Scan for the cell matching the given text and deliver its [X, Y] coordinate at center. 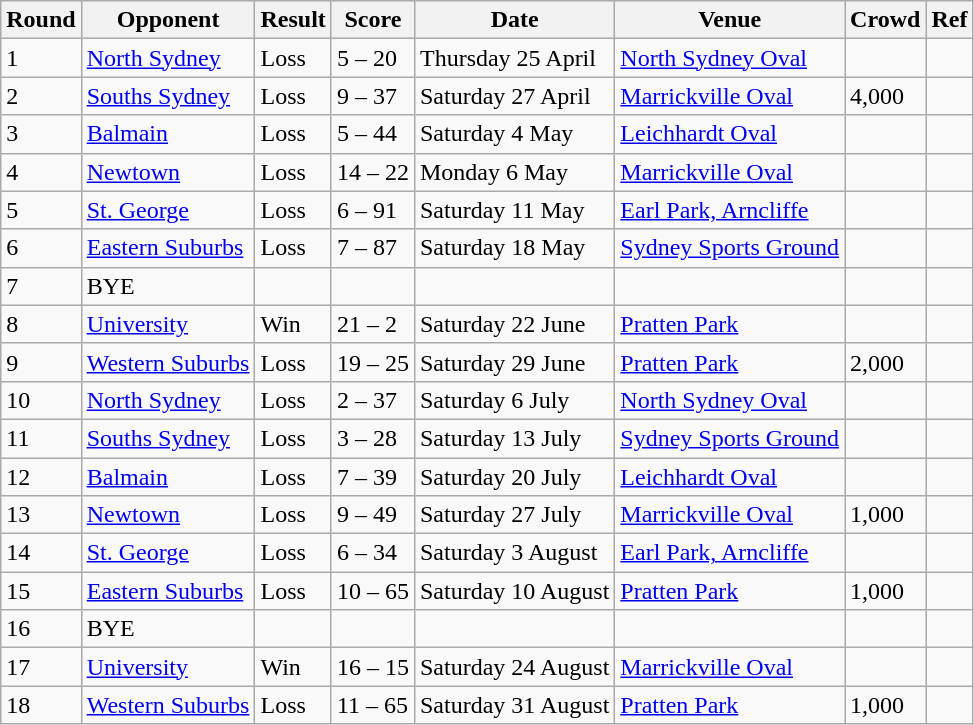
11 – 65 [372, 705]
Saturday 10 August [514, 591]
Score [372, 20]
Opponent [168, 20]
Saturday 27 July [514, 515]
Saturday 22 June [514, 324]
1 [41, 58]
18 [41, 705]
Round [41, 20]
16 [41, 629]
Thursday 25 April [514, 58]
16 – 15 [372, 667]
2 [41, 96]
10 – 65 [372, 591]
5 [41, 210]
21 – 2 [372, 324]
12 [41, 477]
9 – 49 [372, 515]
Date [514, 20]
Saturday 27 April [514, 96]
15 [41, 591]
7 – 39 [372, 477]
Saturday 3 August [514, 553]
9 – 37 [372, 96]
Saturday 11 May [514, 210]
Ref [950, 20]
19 – 25 [372, 362]
Saturday 6 July [514, 400]
3 [41, 134]
11 [41, 438]
4,000 [886, 96]
6 – 34 [372, 553]
8 [41, 324]
7 – 87 [372, 248]
10 [41, 400]
7 [41, 286]
Saturday 13 July [514, 438]
2 – 37 [372, 400]
4 [41, 172]
17 [41, 667]
Monday 6 May [514, 172]
Saturday 31 August [514, 705]
14 [41, 553]
Venue [730, 20]
13 [41, 515]
Saturday 4 May [514, 134]
Crowd [886, 20]
3 – 28 [372, 438]
2,000 [886, 362]
6 [41, 248]
5 – 44 [372, 134]
Saturday 18 May [514, 248]
Saturday 20 July [514, 477]
Saturday 29 June [514, 362]
14 – 22 [372, 172]
Result [293, 20]
Saturday 24 August [514, 667]
9 [41, 362]
5 – 20 [372, 58]
6 – 91 [372, 210]
